Return the (x, y) coordinate for the center point of the cell that contains the specified text.  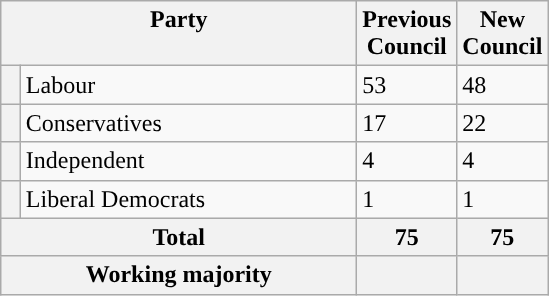
Liberal Democrats (188, 199)
Previous Council (407, 34)
53 (407, 85)
New Council (502, 34)
Independent (188, 161)
Labour (188, 85)
48 (502, 85)
Total (179, 237)
17 (407, 123)
Party (179, 34)
Working majority (179, 275)
Conservatives (188, 123)
22 (502, 123)
